Detect which cell encompasses the target text, then output its (X, Y) center coordinate. 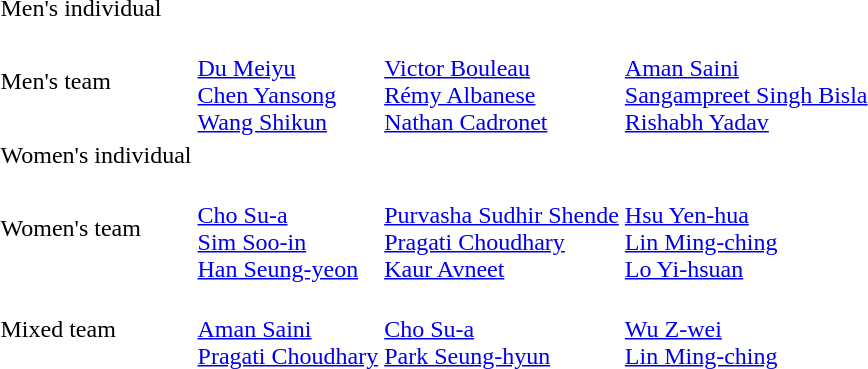
Cho Su-aSim Soo-inHan Seung-yeon (288, 228)
Du MeiyuChen YansongWang Shikun (288, 82)
Purvasha Sudhir ShendePragati ChoudharyKaur Avneet (502, 228)
Victor BouleauRémy AlbaneseNathan Cadronet (502, 82)
